Capture the cell that displays the provided text and extract its (x, y) central coordinate. 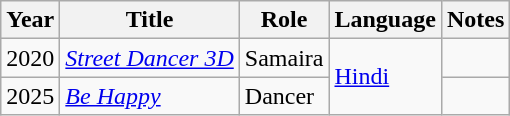
Notes (475, 20)
Year (30, 20)
2025 (30, 96)
Samaira (284, 58)
2020 (30, 58)
Dancer (284, 96)
Language (385, 20)
Role (284, 20)
Street Dancer 3D (150, 58)
Hindi (385, 77)
Title (150, 20)
Be Happy (150, 96)
